Search for the cell housing the specified text and yield its [x, y] center coordinate. 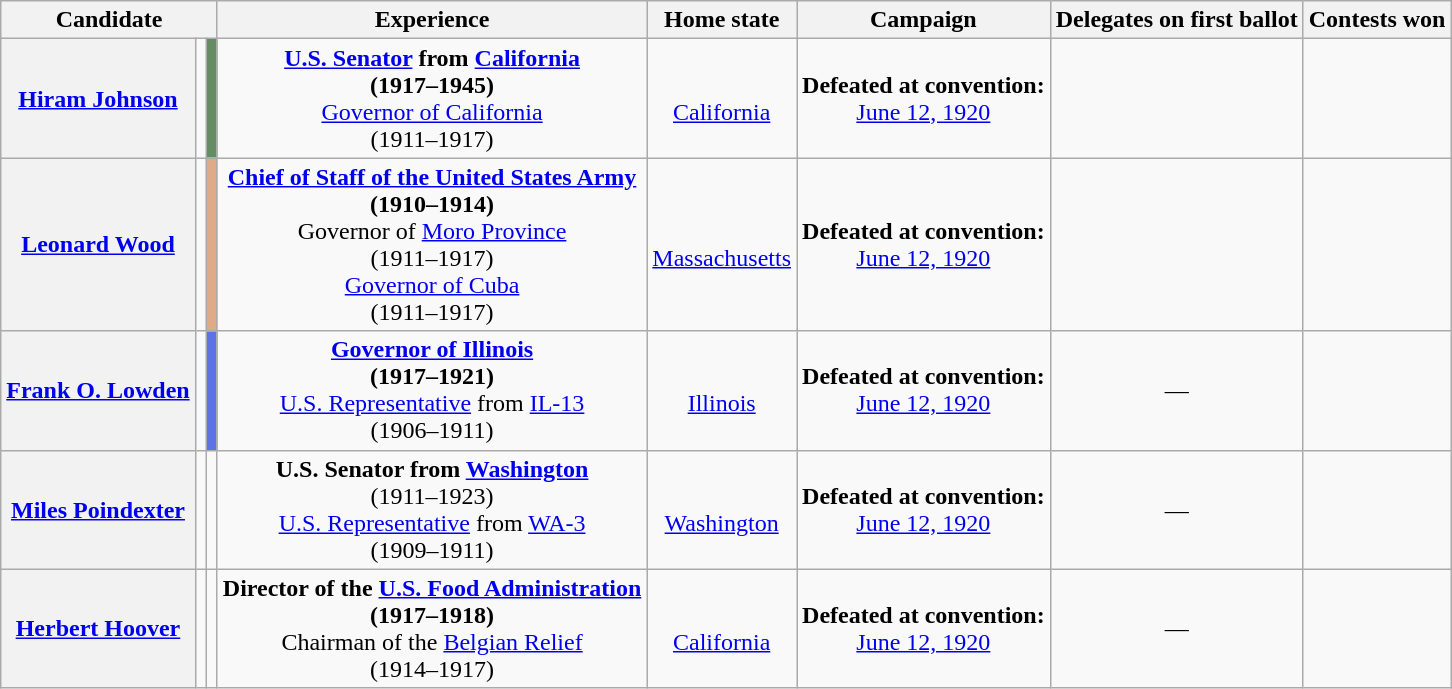
Frank O. Lowden [98, 390]
Illinois [722, 390]
Chief of Staff of the United States Army(1910–1914)Governor of Moro Province(1911–1917)Governor of Cuba(1911–1917) [432, 244]
Hiram Johnson [98, 98]
Herbert Hoover [98, 628]
Leonard Wood [98, 244]
U.S. Senator from California(1917–1945)Governor of California(1911–1917) [432, 98]
U.S. Senator from Washington(1911–1923)U.S. Representative from WA-3(1909–1911) [432, 510]
Governor of Illinois(1917–1921)U.S. Representative from IL-13(1906–1911) [432, 390]
Contests won [1377, 20]
Massachusetts [722, 244]
Candidate [110, 20]
Campaign [924, 20]
Experience [432, 20]
Miles Poindexter [98, 510]
Washington [722, 510]
Director of the U.S. Food Administration(1917–1918)Chairman of the Belgian Relief(1914–1917) [432, 628]
Home state [722, 20]
Delegates on first ballot [1176, 20]
